Detect which cell encompasses the target text, then output its [x, y] center coordinate. 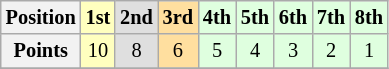
1 [369, 51]
2nd [136, 17]
8 [136, 51]
6 [178, 51]
Position [41, 17]
4th [217, 17]
3 [293, 51]
6th [293, 17]
5th [255, 17]
Points [41, 51]
1st [98, 17]
7th [331, 17]
4 [255, 51]
10 [98, 51]
8th [369, 17]
3rd [178, 17]
5 [217, 51]
2 [331, 51]
